Scan for the cell matching the given text and deliver its [x, y] coordinate at center. 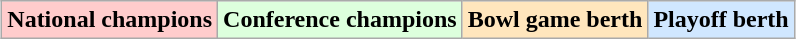
Conference champions [340, 20]
Playoff berth [721, 20]
Bowl game berth [555, 20]
National champions [110, 20]
